For the text-containing cell, return its midpoint in (X, Y) coordinate format. 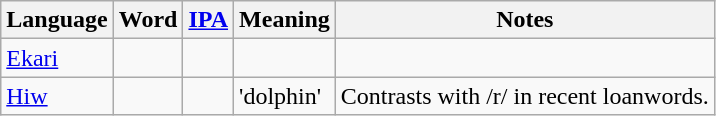
Ekari (57, 58)
Contrasts with /r/ in recent loanwords. (524, 96)
Word (148, 20)
Notes (524, 20)
IPA (208, 20)
'dolphin' (285, 96)
Meaning (285, 20)
Hiw (57, 96)
Language (57, 20)
